Determine the (x, y) coordinate at the center of the cell enclosing the given text.  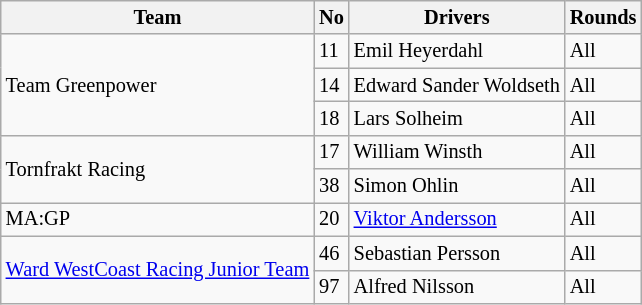
Rounds (604, 17)
Viktor Andersson (457, 219)
Edward Sander Woldseth (457, 85)
14 (332, 85)
No (332, 17)
11 (332, 51)
Emil Heyerdahl (457, 51)
97 (332, 287)
Drivers (457, 17)
Team Greenpower (158, 84)
Alfred Nilsson (457, 287)
Tornfrakt Racing (158, 168)
Simon Ohlin (457, 186)
17 (332, 152)
20 (332, 219)
46 (332, 253)
Sebastian Persson (457, 253)
Ward WestCoast Racing Junior Team (158, 270)
18 (332, 118)
Team (158, 17)
Lars Solheim (457, 118)
William Winsth (457, 152)
38 (332, 186)
MA:GP (158, 219)
